Return (X, Y) of the center of cell containing provided text 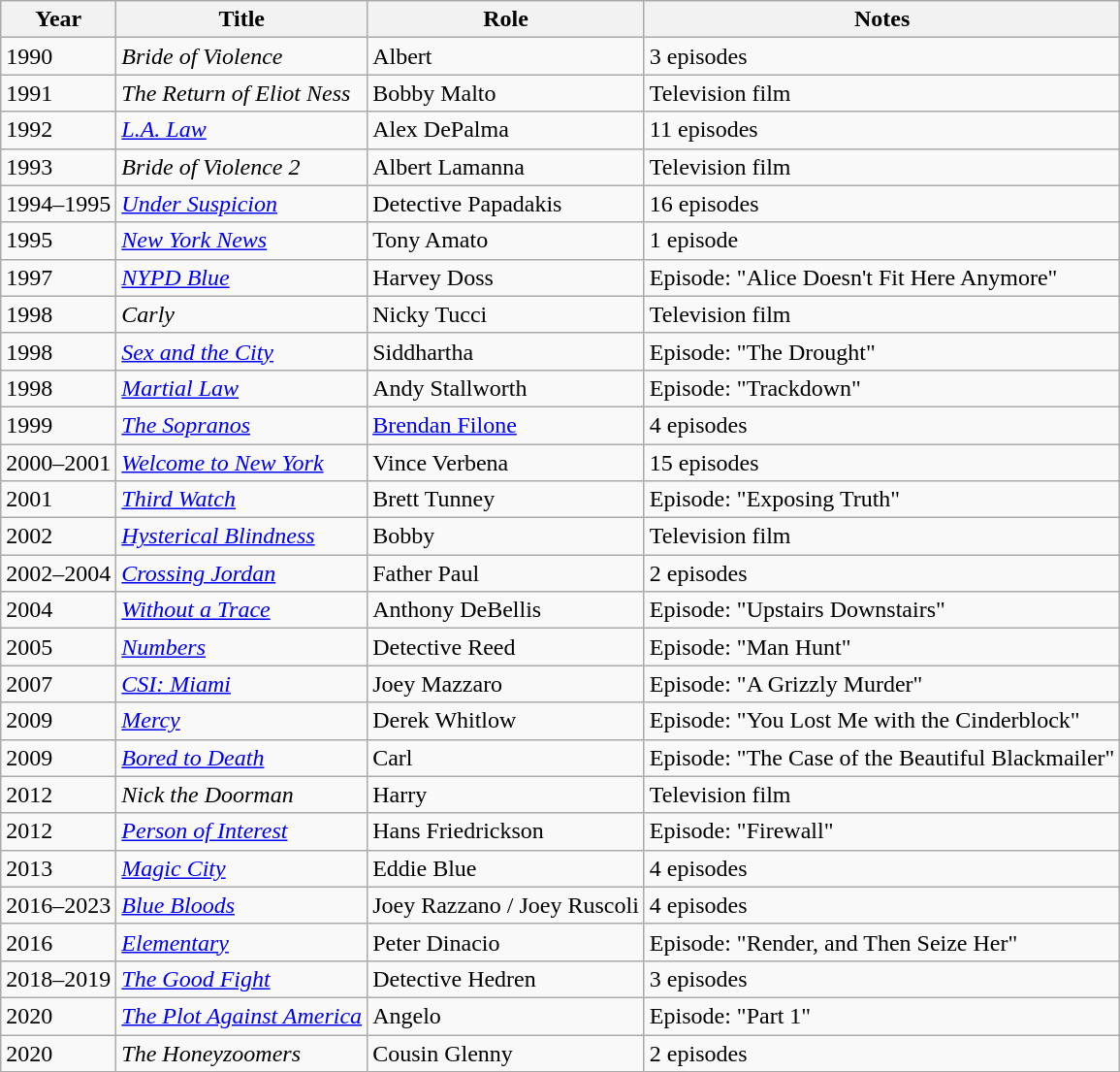
Third Watch (242, 500)
Martial Law (242, 388)
The Good Fight (242, 979)
Peter Dinacio (506, 942)
Magic City (242, 868)
NYPD Blue (242, 277)
Bobby (506, 536)
L.A. Law (242, 130)
1997 (58, 277)
Hysterical Blindness (242, 536)
2007 (58, 684)
2016–2023 (58, 905)
Alex DePalma (506, 130)
Welcome to New York (242, 463)
Harvey Doss (506, 277)
New York News (242, 241)
Detective Papadakis (506, 204)
Nicky Tucci (506, 314)
2018–2019 (58, 979)
15 episodes (882, 463)
Angelo (506, 1016)
1995 (58, 241)
Episode: "Part 1" (882, 1016)
2013 (58, 868)
1994–1995 (58, 204)
Bride of Violence 2 (242, 167)
Bobby Malto (506, 93)
Person of Interest (242, 831)
Joey Razzano / Joey Ruscoli (506, 905)
Joey Mazzaro (506, 684)
Nick the Doorman (242, 795)
Anthony DeBellis (506, 610)
Episode: "Exposing Truth" (882, 500)
Episode: "Render, and Then Seize Her" (882, 942)
Brett Tunney (506, 500)
2016 (58, 942)
Notes (882, 19)
Episode: "A Grizzly Murder" (882, 684)
Mercy (242, 721)
Elementary (242, 942)
1999 (58, 425)
Episode: "Alice Doesn't Fit Here Anymore" (882, 277)
Sex and the City (242, 351)
Episode: "Man Hunt" (882, 647)
Bride of Violence (242, 56)
2002 (58, 536)
2004 (58, 610)
Vince Verbena (506, 463)
Albert Lamanna (506, 167)
Cousin Glenny (506, 1053)
Brendan Filone (506, 425)
1991 (58, 93)
Derek Whitlow (506, 721)
2000–2001 (58, 463)
11 episodes (882, 130)
Crossing Jordan (242, 573)
Episode: "The Drought" (882, 351)
Carly (242, 314)
Episode: "You Lost Me with the Cinderblock" (882, 721)
1990 (58, 56)
Harry (506, 795)
Episode: "Trackdown" (882, 388)
Carl (506, 758)
Role (506, 19)
Blue Bloods (242, 905)
1992 (58, 130)
Bored to Death (242, 758)
Without a Trace (242, 610)
Tony Amato (506, 241)
Episode: "Firewall" (882, 831)
Under Suspicion (242, 204)
The Sopranos (242, 425)
Andy Stallworth (506, 388)
Albert (506, 56)
The Plot Against America (242, 1016)
Title (242, 19)
CSI: Miami (242, 684)
16 episodes (882, 204)
2002–2004 (58, 573)
Episode: "Upstairs Downstairs" (882, 610)
2005 (58, 647)
The Honeyzoomers (242, 1053)
Detective Hedren (506, 979)
Eddie Blue (506, 868)
Numbers (242, 647)
2001 (58, 500)
1 episode (882, 241)
Siddhartha (506, 351)
1993 (58, 167)
Hans Friedrickson (506, 831)
Episode: "The Case of the Beautiful Blackmailer" (882, 758)
Father Paul (506, 573)
Detective Reed (506, 647)
Year (58, 19)
The Return of Eliot Ness (242, 93)
